Determine the (X, Y) coordinate at the center of the cell enclosing the given text.  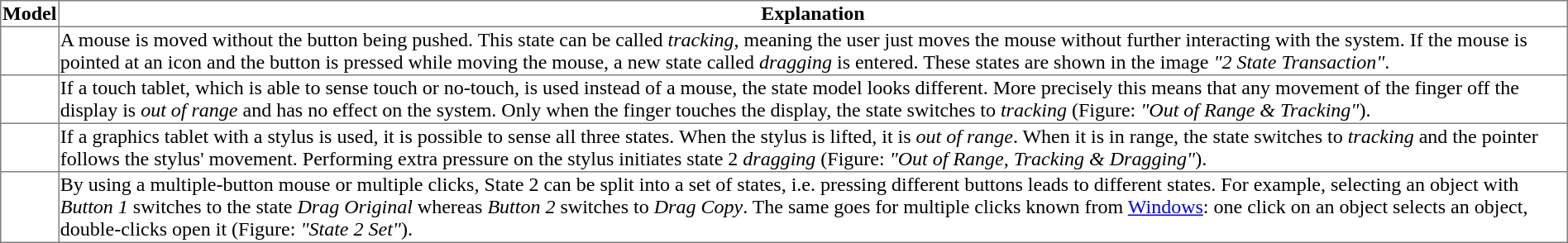
Model (30, 14)
Explanation (814, 14)
